Return (X, Y) of the center of cell containing provided text 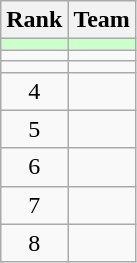
8 (34, 243)
6 (34, 167)
Rank (34, 20)
5 (34, 129)
Team (102, 20)
7 (34, 205)
4 (34, 91)
